Scan for the cell matching the given text and deliver its [x, y] coordinate at center. 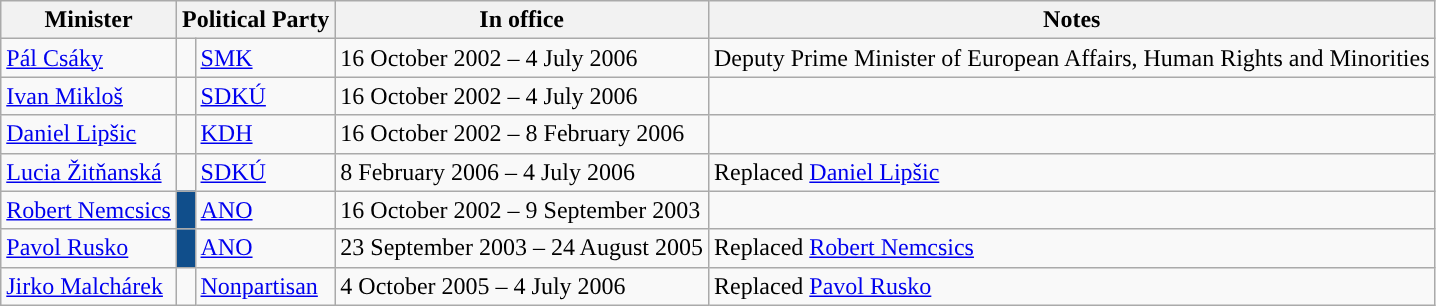
Nonpartisan [265, 286]
Lucia Žitňanská [89, 172]
In office [522, 20]
Pál Csáky [89, 58]
4 October 2005 – 4 July 2006 [522, 286]
Deputy Prime Minister of European Affairs, Human Rights and Minorities [1072, 58]
Robert Nemcsics [89, 210]
Political Party [255, 20]
Replaced Daniel Lipšic [1072, 172]
16 October 2002 – 9 September 2003 [522, 210]
16 October 2002 – 8 February 2006 [522, 134]
SMK [265, 58]
8 February 2006 – 4 July 2006 [522, 172]
Replaced Pavol Rusko [1072, 286]
Notes [1072, 20]
23 September 2003 – 24 August 2005 [522, 248]
Pavol Rusko [89, 248]
Minister [89, 20]
Daniel Lipšic [89, 134]
Ivan Mikloš [89, 96]
KDH [265, 134]
Replaced Robert Nemcsics [1072, 248]
Jirko Malchárek [89, 286]
